Return the (X, Y) coordinate for the center point of the cell that contains the specified text.  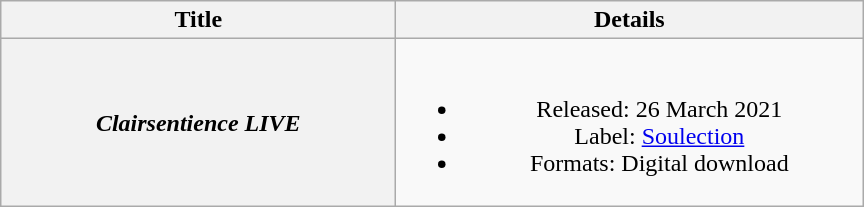
Details (630, 20)
Released: 26 March 2021Label: SoulectionFormats: Digital download (630, 122)
Clairsentience LIVE (198, 122)
Title (198, 20)
